For the text-containing cell, return its midpoint in (X, Y) coordinate format. 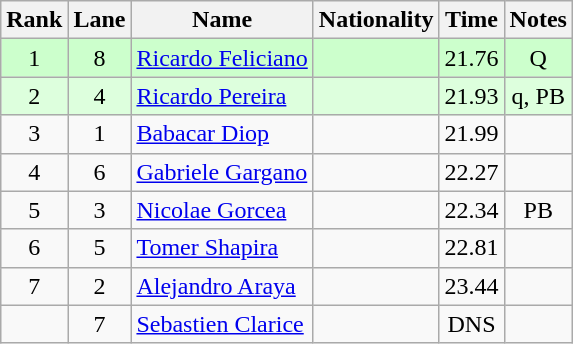
21.76 (472, 58)
22.27 (472, 172)
Ricardo Pereira (222, 96)
Alejandro Araya (222, 286)
DNS (472, 324)
Name (222, 20)
Notes (538, 20)
PB (538, 210)
Time (472, 20)
q, PB (538, 96)
22.34 (472, 210)
Nicolae Gorcea (222, 210)
21.99 (472, 134)
Sebastien Clarice (222, 324)
23.44 (472, 286)
Rank (34, 20)
Lane (100, 20)
Tomer Shapira (222, 248)
Babacar Diop (222, 134)
Q (538, 58)
8 (100, 58)
21.93 (472, 96)
Ricardo Feliciano (222, 58)
22.81 (472, 248)
Gabriele Gargano (222, 172)
Nationality (376, 20)
